Determine the (x, y) coordinate at the center of the cell enclosing the given text.  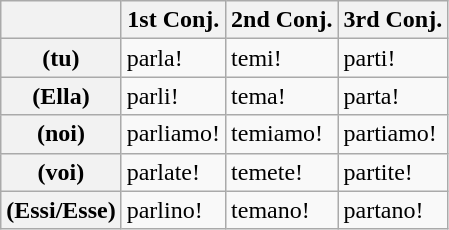
2nd Conj. (282, 20)
temano! (282, 210)
(Essi/Esse) (61, 210)
(Ella) (61, 96)
tema! (282, 96)
parla! (173, 58)
parliamo! (173, 134)
temiamo! (282, 134)
3rd Conj. (393, 20)
parta! (393, 96)
1st Conj. (173, 20)
parli! (173, 96)
(noi) (61, 134)
parti! (393, 58)
parlate! (173, 172)
(voi) (61, 172)
partano! (393, 210)
temi! (282, 58)
partite! (393, 172)
partiamo! (393, 134)
temete! (282, 172)
(tu) (61, 58)
parlino! (173, 210)
